Return [X, Y] of the center of cell containing provided text 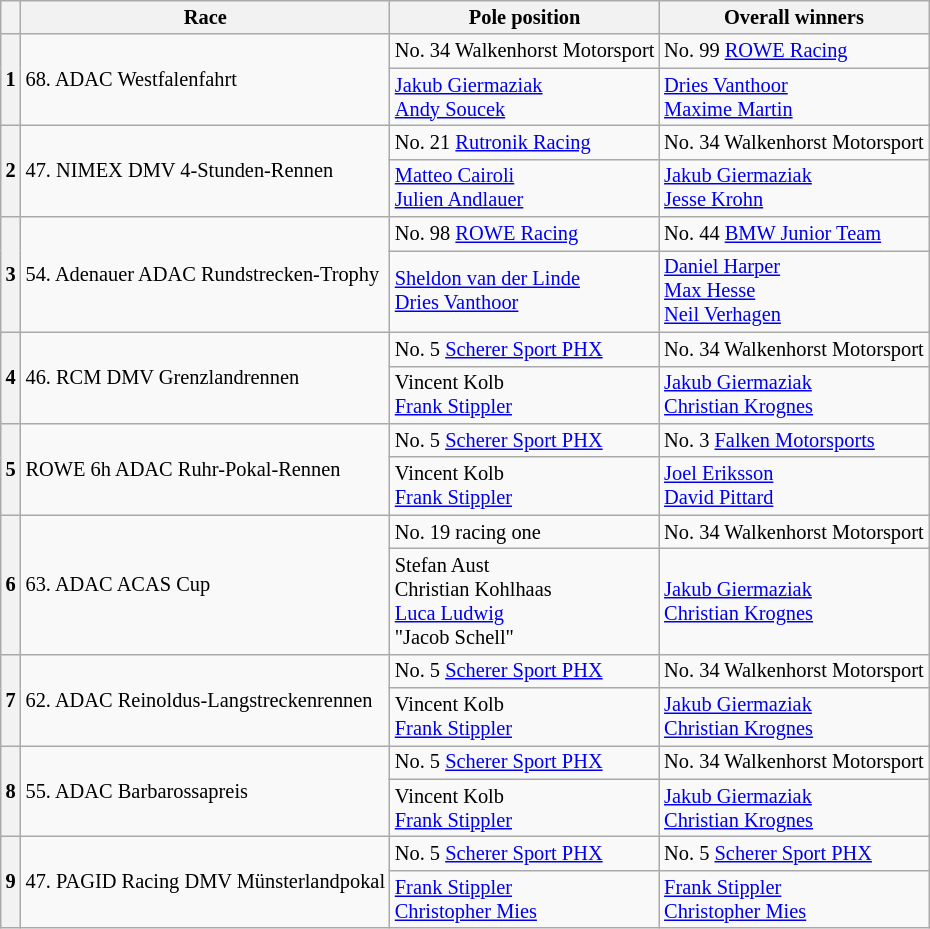
8 [11, 790]
No. 21 Rutronik Racing [524, 142]
63. ADAC ACAS Cup [206, 584]
4 [11, 378]
Matteo Cairoli Julien Andlauer [524, 188]
Joel Eriksson David Pittard [794, 486]
Jakub Giermaziak Andy Soucek [524, 97]
Overall winners [794, 17]
Sheldon van der Linde Dries Vanthoor [524, 291]
No. 98 ROWE Racing [524, 234]
46. RCM DMV Grenzlandrennen [206, 378]
2 [11, 170]
55. ADAC Barbarossapreis [206, 790]
5 [11, 468]
68. ADAC Westfalenfahrt [206, 80]
54. Adenauer ADAC Rundstrecken-Trophy [206, 274]
No. 3 Falken Motorsports [794, 440]
7 [11, 700]
3 [11, 274]
Jakub Giermaziak Jesse Krohn [794, 188]
62. ADAC Reinoldus-Langstreckenrennen [206, 700]
No. 19 racing one [524, 532]
ROWE 6h ADAC Ruhr-Pokal-Rennen [206, 468]
6 [11, 584]
No. 44 BMW Junior Team [794, 234]
Pole position [524, 17]
47. PAGID Racing DMV Münsterlandpokal [206, 882]
47. NIMEX DMV 4-Stunden-Rennen [206, 170]
1 [11, 80]
No. 99 ROWE Racing [794, 51]
Daniel Harper Max Hesse Neil Verhagen [794, 291]
9 [11, 882]
Dries Vanthoor Maxime Martin [794, 97]
Race [206, 17]
Stefan Aust Christian Kohlhaas Luca Ludwig "Jacob Schell" [524, 601]
